Return [X, Y] of the center of cell containing provided text 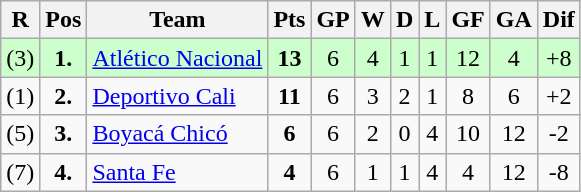
R [20, 20]
Dif [558, 20]
3 [372, 96]
3. [64, 134]
-2 [558, 134]
+2 [558, 96]
(5) [20, 134]
11 [290, 96]
GP [333, 20]
+8 [558, 58]
Santa Fe [178, 172]
-8 [558, 172]
Atlético Nacional [178, 58]
0 [404, 134]
13 [290, 58]
Team [178, 20]
4. [64, 172]
Pos [64, 20]
Deportivo Cali [178, 96]
2. [64, 96]
GF [468, 20]
GA [514, 20]
(7) [20, 172]
8 [468, 96]
1. [64, 58]
Boyacá Chicó [178, 134]
10 [468, 134]
Pts [290, 20]
L [432, 20]
(3) [20, 58]
D [404, 20]
W [372, 20]
(1) [20, 96]
